Output the (x, y) coordinate of the center of the cell containing the given text.  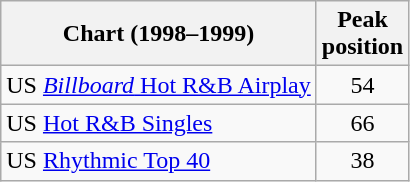
66 (362, 123)
Peakposition (362, 34)
US Hot R&B Singles (159, 123)
Chart (1998–1999) (159, 34)
38 (362, 161)
US Billboard Hot R&B Airplay (159, 85)
US Rhythmic Top 40 (159, 161)
54 (362, 85)
